From the cell containing the given text, extract its center point as [x, y] coordinate. 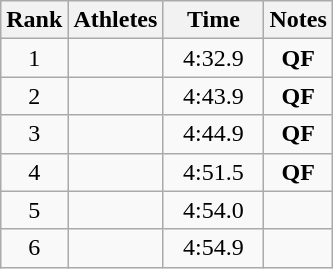
Rank [34, 20]
1 [34, 58]
4:54.9 [214, 248]
Notes [298, 20]
4 [34, 172]
6 [34, 248]
2 [34, 96]
5 [34, 210]
4:54.0 [214, 210]
Athletes [116, 20]
3 [34, 134]
4:44.9 [214, 134]
4:32.9 [214, 58]
4:43.9 [214, 96]
Time [214, 20]
4:51.5 [214, 172]
